For the text-containing cell, return its midpoint in [x, y] coordinate format. 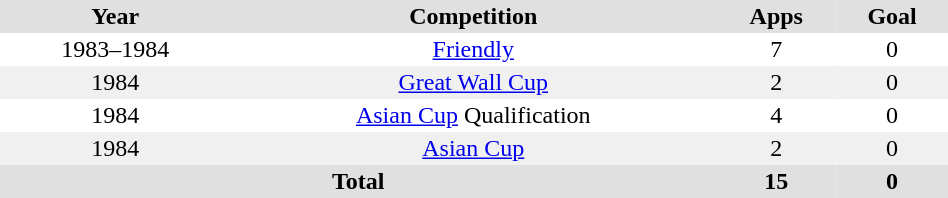
Asian Cup Qualification [473, 116]
Goal [892, 16]
15 [776, 182]
Friendly [473, 50]
Year [115, 16]
Apps [776, 16]
Total [358, 182]
7 [776, 50]
4 [776, 116]
Great Wall Cup [473, 82]
Asian Cup [473, 148]
Competition [473, 16]
1983–1984 [115, 50]
